Find where the given text appears and provide that cell's center as (X, Y) coordinate. 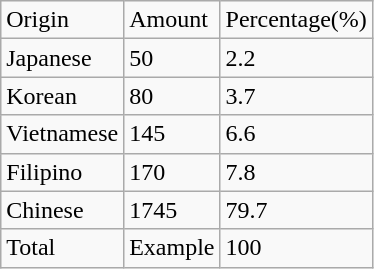
Amount (172, 20)
6.6 (296, 134)
Filipino (62, 172)
Percentage(%) (296, 20)
170 (172, 172)
79.7 (296, 210)
100 (296, 248)
Example (172, 248)
Japanese (62, 58)
Total (62, 248)
7.8 (296, 172)
50 (172, 58)
2.2 (296, 58)
Origin (62, 20)
80 (172, 96)
Vietnamese (62, 134)
3.7 (296, 96)
Chinese (62, 210)
145 (172, 134)
Korean (62, 96)
1745 (172, 210)
